Extract the [x, y] coordinate from the center of the cell holding the provided text.  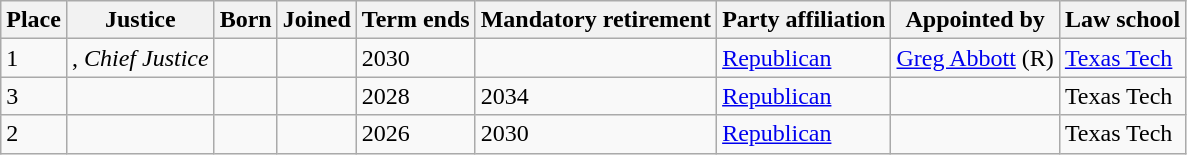
, Chief Justice [140, 58]
Law school [1122, 20]
Justice [140, 20]
Greg Abbott (R) [975, 58]
Appointed by [975, 20]
Born [246, 20]
2034 [596, 96]
Term ends [416, 20]
Joined [316, 20]
2028 [416, 96]
3 [34, 96]
Party affiliation [804, 20]
1 [34, 58]
Mandatory retirement [596, 20]
2 [34, 134]
2026 [416, 134]
Place [34, 20]
